Search for the cell housing the specified text and yield its (x, y) center coordinate. 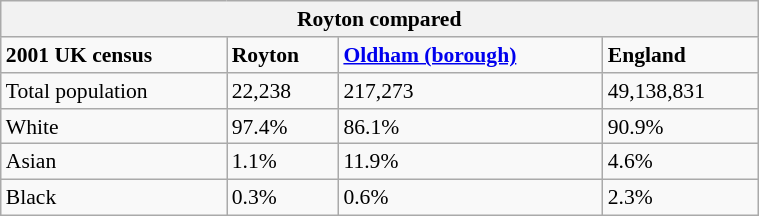
86.1% (470, 126)
97.4% (283, 126)
4.6% (680, 162)
0.3% (283, 197)
2.3% (680, 197)
Total population (114, 91)
0.6% (470, 197)
Oldham (borough) (470, 55)
Royton compared (380, 19)
Black (114, 197)
90.9% (680, 126)
White (114, 126)
22,238 (283, 91)
Royton (283, 55)
217,273 (470, 91)
Asian (114, 162)
49,138,831 (680, 91)
England (680, 55)
1.1% (283, 162)
2001 UK census (114, 55)
11.9% (470, 162)
